Return the (x, y) coordinate for the center point of the cell that contains the specified text.  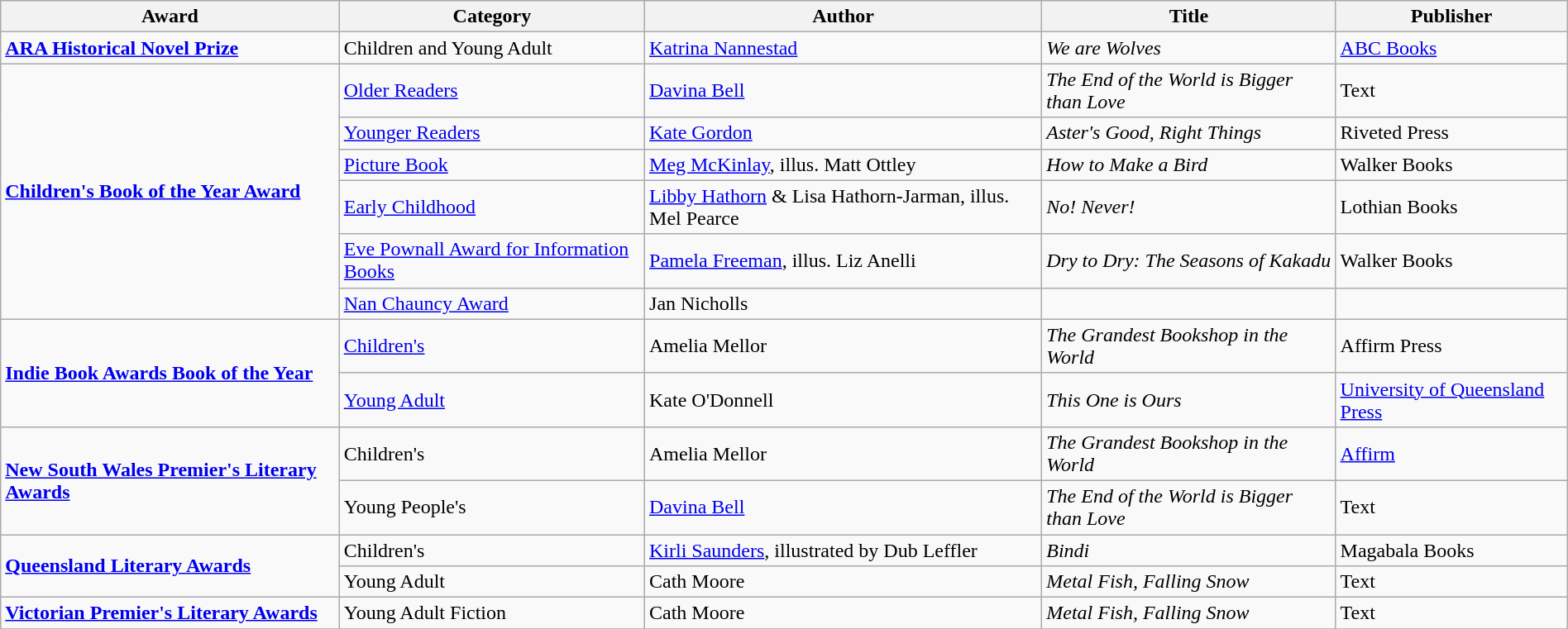
Young Adult Fiction (491, 613)
University of Queensland Press (1451, 400)
Magabala Books (1451, 550)
Author (844, 17)
Indie Book Awards Book of the Year (170, 373)
How to Make a Bird (1189, 164)
Jan Nicholls (844, 303)
Young People's (491, 507)
Children's Book of the Year Award (170, 192)
Affirm Press (1451, 345)
Title (1189, 17)
Eve Pownall Award for Information Books (491, 261)
Nan Chauncy Award (491, 303)
Meg McKinlay, illus. Matt Ottley (844, 164)
Picture Book (491, 164)
This One is Ours (1189, 400)
New South Wales Premier's Literary Awards (170, 480)
Bindi (1189, 550)
Pamela Freeman, illus. Liz Anelli (844, 261)
Queensland Literary Awards (170, 565)
Award (170, 17)
Libby Hathorn & Lisa Hathorn-Jarman, illus. Mel Pearce (844, 207)
Kate O'Donnell (844, 400)
Early Childhood (491, 207)
Kirli Saunders, illustrated by Dub Leffler (844, 550)
Katrina Nannestad (844, 48)
Younger Readers (491, 133)
ARA Historical Novel Prize (170, 48)
Lothian Books (1451, 207)
ABC Books (1451, 48)
Publisher (1451, 17)
Victorian Premier's Literary Awards (170, 613)
No! Never! (1189, 207)
Kate Gordon (844, 133)
Riveted Press (1451, 133)
Category (491, 17)
We are Wolves (1189, 48)
Children and Young Adult (491, 48)
Aster's Good, Right Things (1189, 133)
Older Readers (491, 91)
Dry to Dry: The Seasons of Kakadu (1189, 261)
Affirm (1451, 453)
